Locate the cell with the specified text and output its [X, Y] center coordinate. 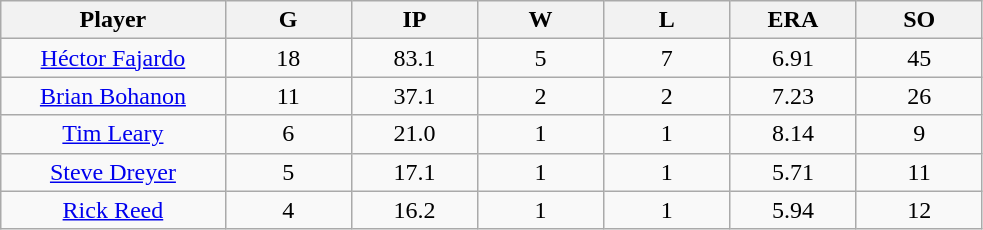
12 [919, 210]
Brian Bohanon [113, 96]
Tim Leary [113, 134]
83.1 [414, 58]
IP [414, 20]
21.0 [414, 134]
8.14 [793, 134]
L [667, 20]
5.94 [793, 210]
37.1 [414, 96]
6.91 [793, 58]
Rick Reed [113, 210]
45 [919, 58]
SO [919, 20]
4 [288, 210]
ERA [793, 20]
Héctor Fajardo [113, 58]
7.23 [793, 96]
6 [288, 134]
7 [667, 58]
5.71 [793, 172]
18 [288, 58]
17.1 [414, 172]
Steve Dreyer [113, 172]
16.2 [414, 210]
26 [919, 96]
G [288, 20]
9 [919, 134]
W [540, 20]
Player [113, 20]
